Provide the (X, Y) coordinate of the cell's center where the given text is located.  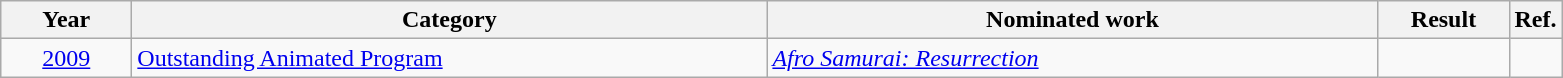
Result (1444, 20)
Nominated work (1072, 20)
2009 (66, 58)
Year (66, 20)
Ref. (1536, 20)
Category (450, 20)
Outstanding Animated Program (450, 58)
Afro Samurai: Resurrection (1072, 58)
